Search for the cell housing the specified text and yield its [x, y] center coordinate. 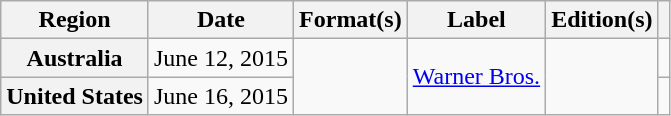
Warner Bros. [476, 77]
Label [476, 20]
Date [220, 20]
June 16, 2015 [220, 96]
Region [75, 20]
June 12, 2015 [220, 58]
Australia [75, 58]
Format(s) [351, 20]
Edition(s) [602, 20]
United States [75, 96]
